For the text-containing cell, return its midpoint in [X, Y] coordinate format. 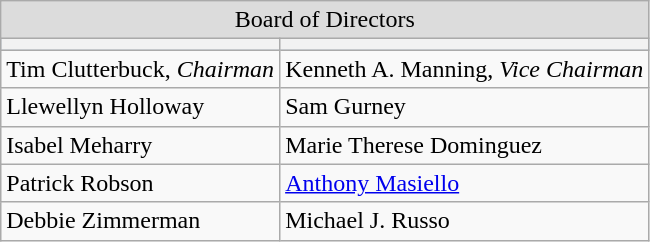
Kenneth A. Manning, Vice Chairman [464, 69]
Debbie Zimmerman [140, 221]
Patrick Robson [140, 183]
Marie Therese Dominguez [464, 145]
Sam Gurney [464, 107]
Isabel Meharry [140, 145]
Michael J. Russo [464, 221]
Llewellyn Holloway [140, 107]
Tim Clutterbuck, Chairman [140, 69]
Board of Directors [325, 20]
Anthony Masiello [464, 183]
